Find where the given text appears and provide that cell's center as (X, Y) coordinate. 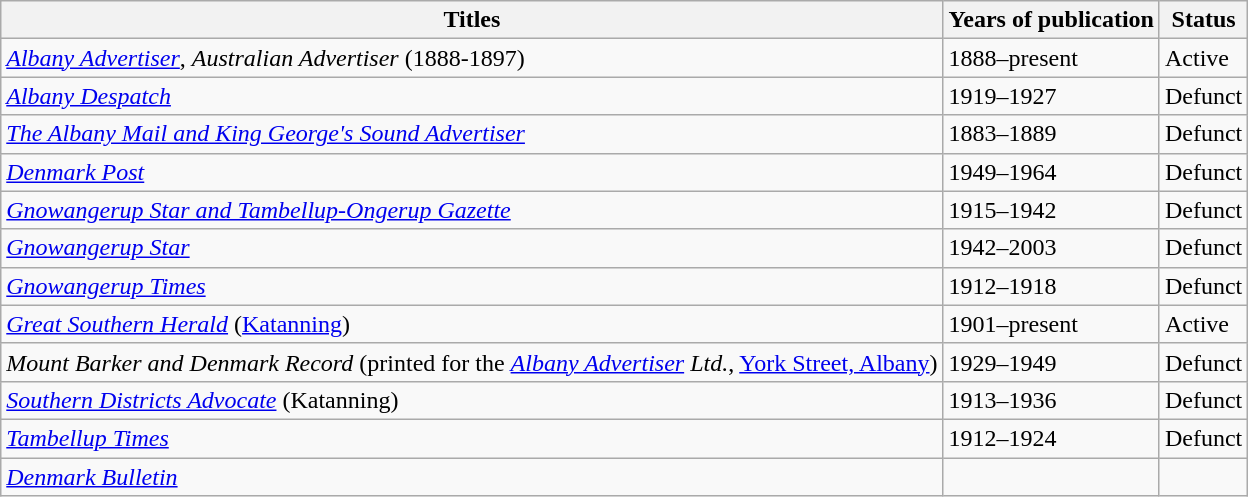
1915–1942 (1051, 210)
Gnowangerup Star and Tambellup-Ongerup Gazette (472, 210)
Gnowangerup Star (472, 248)
1883–1889 (1051, 134)
1913–1936 (1051, 400)
1901–present (1051, 324)
1949–1964 (1051, 172)
1888–present (1051, 58)
1929–1949 (1051, 362)
1912–1924 (1051, 438)
The Albany Mail and King George's Sound Advertiser (472, 134)
Great Southern Herald (Katanning) (472, 324)
1919–1927 (1051, 96)
Status (1203, 20)
Tambellup Times (472, 438)
1942–2003 (1051, 248)
Denmark Bulletin (472, 477)
Albany Despatch (472, 96)
Titles (472, 20)
Albany Advertiser, Australian Advertiser (1888-1897) (472, 58)
Mount Barker and Denmark Record (printed for the Albany Advertiser Ltd., York Street, Albany) (472, 362)
Southern Districts Advocate (Katanning) (472, 400)
Denmark Post (472, 172)
Gnowangerup Times (472, 286)
Years of publication (1051, 20)
1912–1918 (1051, 286)
